Locate the cell with the specified text and output its (X, Y) center coordinate. 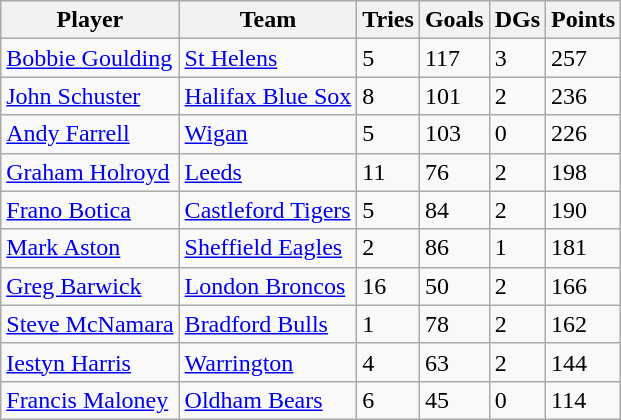
144 (584, 362)
Oldham Bears (268, 400)
162 (584, 324)
198 (584, 172)
236 (584, 96)
4 (388, 362)
Bradford Bulls (268, 324)
257 (584, 58)
114 (584, 400)
John Schuster (90, 96)
Warrington (268, 362)
6 (388, 400)
Points (584, 20)
11 (388, 172)
Andy Farrell (90, 134)
190 (584, 210)
DGs (517, 20)
Halifax Blue Sox (268, 96)
Wigan (268, 134)
Francis Maloney (90, 400)
Castleford Tigers (268, 210)
Goals (454, 20)
117 (454, 58)
Tries (388, 20)
16 (388, 286)
Steve McNamara (90, 324)
78 (454, 324)
Iestyn Harris (90, 362)
3 (517, 58)
8 (388, 96)
Mark Aston (90, 248)
45 (454, 400)
181 (584, 248)
101 (454, 96)
Greg Barwick (90, 286)
Frano Botica (90, 210)
226 (584, 134)
103 (454, 134)
76 (454, 172)
St Helens (268, 58)
Bobbie Goulding (90, 58)
Leeds (268, 172)
Sheffield Eagles (268, 248)
London Broncos (268, 286)
Graham Holroyd (90, 172)
63 (454, 362)
Player (90, 20)
Team (268, 20)
84 (454, 210)
50 (454, 286)
166 (584, 286)
86 (454, 248)
